Search for the cell housing the specified text and yield its (x, y) center coordinate. 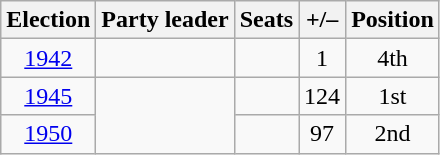
Seats (266, 20)
Party leader (165, 20)
1 (322, 58)
1945 (48, 96)
Election (48, 20)
124 (322, 96)
1st (393, 96)
97 (322, 134)
+/– (322, 20)
1942 (48, 58)
4th (393, 58)
2nd (393, 134)
Position (393, 20)
1950 (48, 134)
